Search for the cell housing the specified text and yield its (x, y) center coordinate. 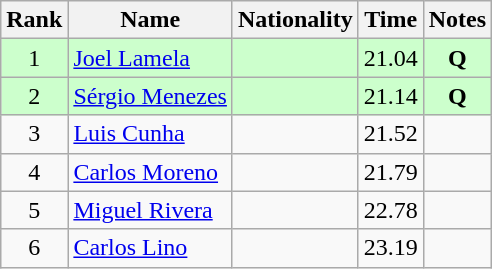
Sérgio Menezes (150, 96)
21.14 (390, 96)
23.19 (390, 248)
1 (34, 58)
6 (34, 248)
Name (150, 20)
5 (34, 210)
21.79 (390, 172)
3 (34, 134)
21.52 (390, 134)
2 (34, 96)
Time (390, 20)
Miguel Rivera (150, 210)
Luis Cunha (150, 134)
21.04 (390, 58)
Carlos Lino (150, 248)
4 (34, 172)
Rank (34, 20)
Nationality (295, 20)
Carlos Moreno (150, 172)
Notes (457, 20)
Joel Lamela (150, 58)
22.78 (390, 210)
